Find where the given text appears and provide that cell's center as (X, Y) coordinate. 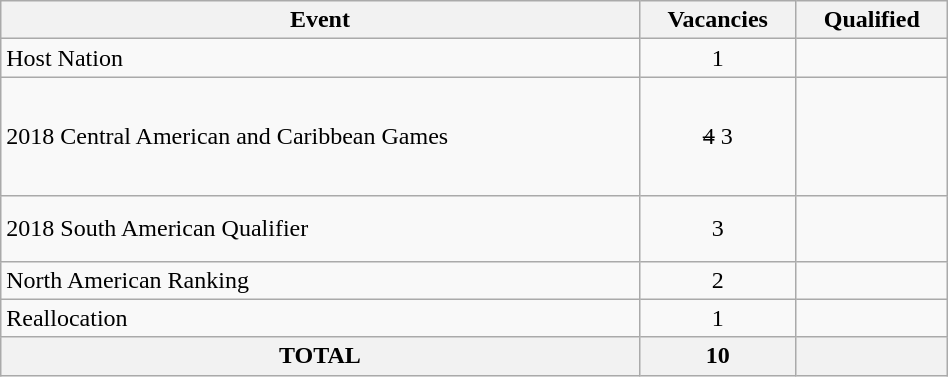
Qualified (872, 20)
Host Nation (320, 58)
Reallocation (320, 318)
10 (718, 356)
4 3 (718, 136)
2 (718, 280)
2018 Central American and Caribbean Games (320, 136)
Event (320, 20)
Vacancies (718, 20)
3 (718, 228)
North American Ranking (320, 280)
TOTAL (320, 356)
2018 South American Qualifier (320, 228)
